Search for the cell housing the specified text and yield its [X, Y] center coordinate. 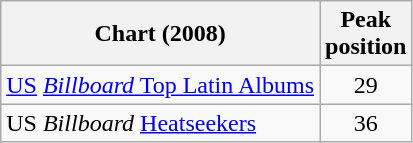
US Billboard Top Latin Albums [160, 85]
29 [366, 85]
Peakposition [366, 34]
US Billboard Heatseekers [160, 123]
36 [366, 123]
Chart (2008) [160, 34]
